Identify which cell holds the provided text, then report its (x, y) central coordinate. 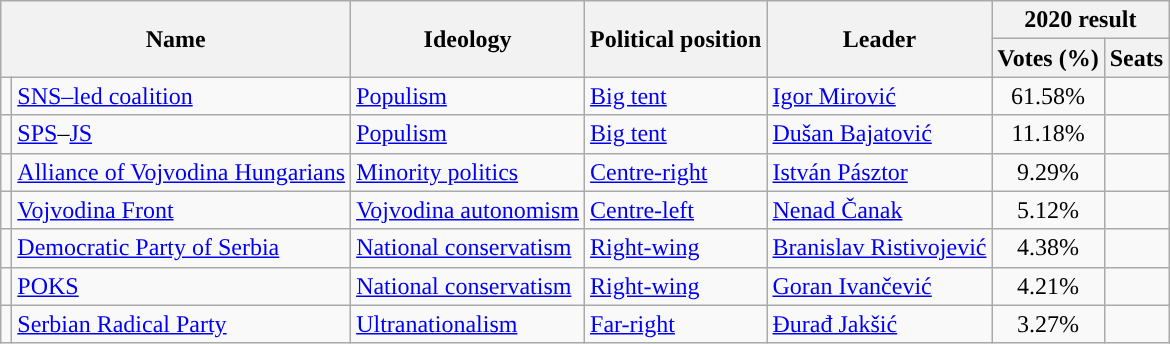
Votes (%) (1048, 58)
Đurađ Jakšić (880, 324)
Igor Mirović (880, 96)
Ultranationalism (468, 324)
3.27% (1048, 324)
9.29% (1048, 172)
Democratic Party of Serbia (182, 248)
11.18% (1048, 134)
Seats (1136, 58)
Far-right (676, 324)
Name (176, 39)
István Pásztor (880, 172)
SPS–JS (182, 134)
Minority politics (468, 172)
Nenad Čanak (880, 210)
2020 result (1080, 20)
61.58% (1048, 96)
Dušan Bajatović (880, 134)
Centre-left (676, 210)
POKS (182, 286)
Political position (676, 39)
Goran Ivančević (880, 286)
Leader (880, 39)
Branislav Ristivojević (880, 248)
Alliance of Vojvodina Hungarians (182, 172)
Ideology (468, 39)
Vojvodina Front (182, 210)
4.21% (1048, 286)
SNS–led coalition (182, 96)
Serbian Radical Party (182, 324)
Vojvodina autonomism (468, 210)
4.38% (1048, 248)
5.12% (1048, 210)
Centre-right (676, 172)
